Scan for the cell matching the given text and deliver its (X, Y) coordinate at center. 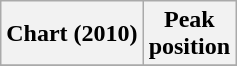
Peakposition (189, 34)
Chart (2010) (72, 34)
